From the cell containing the given text, extract its center point as (X, Y) coordinate. 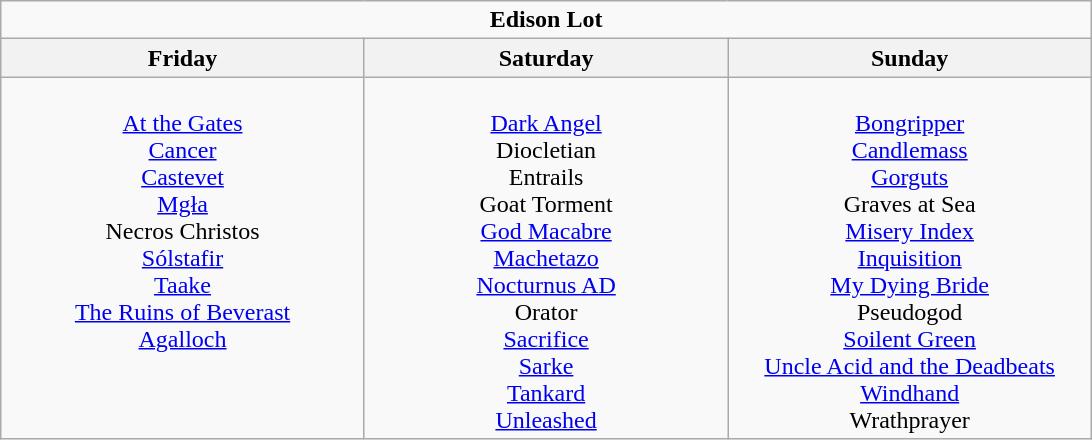
Friday (183, 58)
Saturday (546, 58)
Dark Angel Diocletian Entrails Goat Torment God Macabre Machetazo Nocturnus AD Orator Sacrifice Sarke Tankard Unleashed (546, 258)
Edison Lot (546, 20)
At the Gates Cancer Castevet Mgła Necros Christos Sólstafir Taake The Ruins of Beverast Agalloch (183, 258)
Sunday (910, 58)
